Determine the (X, Y) coordinate at the center of the cell enclosing the given text.  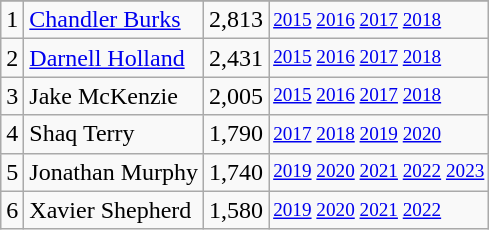
1,580 (236, 210)
4 (12, 134)
5 (12, 172)
2,431 (236, 58)
2 (12, 58)
1,740 (236, 172)
1 (12, 20)
Xavier Shepherd (114, 210)
2,813 (236, 20)
2019 2020 2021 2022 (379, 210)
Jonathan Murphy (114, 172)
Shaq Terry (114, 134)
Chandler Burks (114, 20)
3 (12, 96)
Darnell Holland (114, 58)
2019 2020 2021 2022 2023 (379, 172)
1,790 (236, 134)
2017 2018 2019 2020 (379, 134)
2,005 (236, 96)
6 (12, 210)
Jake McKenzie (114, 96)
